Capture the cell that displays the provided text and extract its (X, Y) central coordinate. 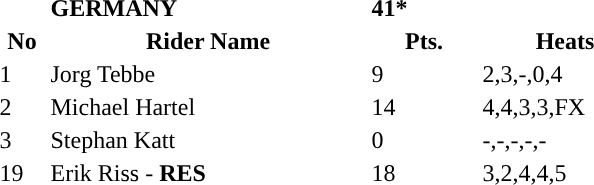
0 (424, 140)
14 (424, 107)
Pts. (424, 41)
Rider Name (208, 41)
9 (424, 74)
Jorg Tebbe (208, 74)
Michael Hartel (208, 107)
Stephan Katt (208, 140)
